For the text-containing cell, return its midpoint in [X, Y] coordinate format. 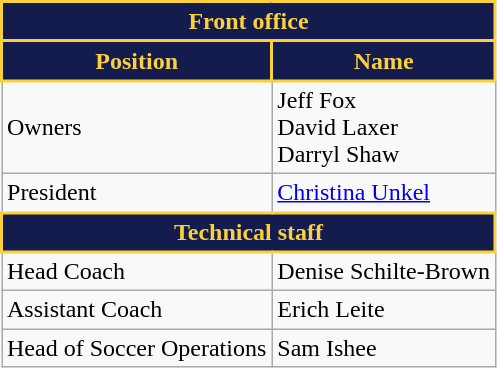
President [137, 192]
Head Coach [137, 272]
Christina Unkel [384, 192]
Owners [137, 128]
Technical staff [249, 232]
Sam Ishee [384, 348]
Denise Schilte-Brown [384, 272]
Front office [249, 22]
Erich Leite [384, 310]
Assistant Coach [137, 310]
Position [137, 61]
Head of Soccer Operations [137, 348]
Name [384, 61]
Jeff FoxDavid LaxerDarryl Shaw [384, 128]
